Return the (x, y) coordinate for the center point of the cell that contains the specified text.  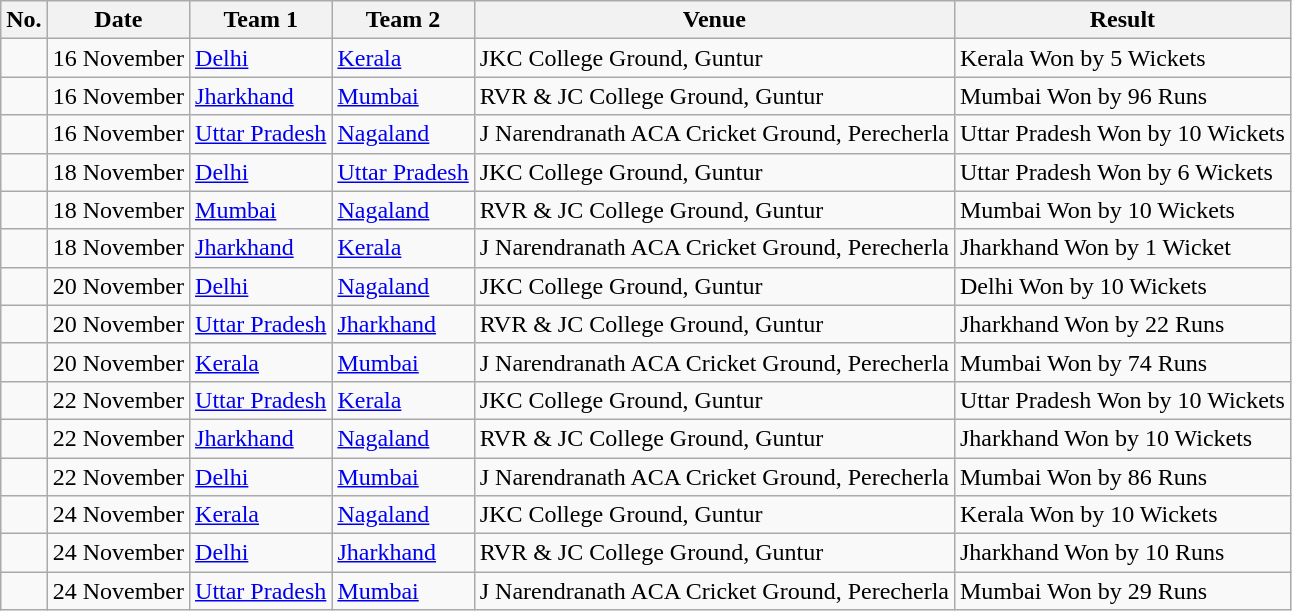
Team 1 (261, 20)
Kerala Won by 10 Wickets (1122, 515)
Jharkhand Won by 10 Wickets (1122, 438)
Kerala Won by 5 Wickets (1122, 58)
Mumbai Won by 10 Wickets (1122, 210)
No. (24, 20)
Uttar Pradesh Won by 6 Wickets (1122, 172)
Result (1122, 20)
Venue (714, 20)
Jharkhand Won by 10 Runs (1122, 553)
Delhi Won by 10 Wickets (1122, 286)
Mumbai Won by 96 Runs (1122, 96)
Mumbai Won by 74 Runs (1122, 362)
Mumbai Won by 29 Runs (1122, 591)
Jharkhand Won by 1 Wicket (1122, 248)
Jharkhand Won by 22 Runs (1122, 324)
Date (118, 20)
Mumbai Won by 86 Runs (1122, 477)
Team 2 (403, 20)
